Provide the [x, y] coordinate of the cell's center where the given text is located.  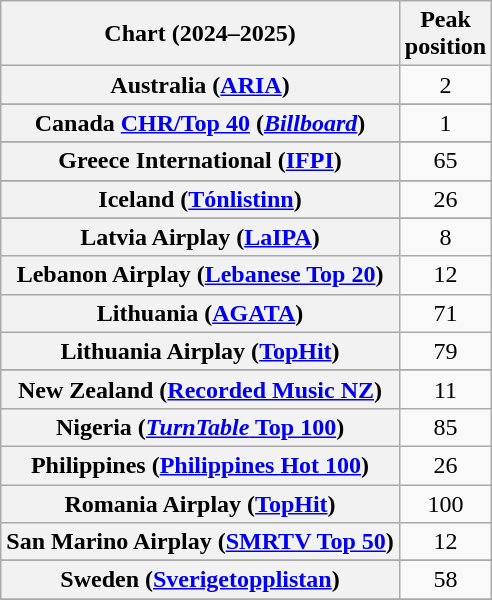
Greece International (IFPI) [200, 161]
Lithuania (AGATA) [200, 313]
San Marino Airplay (SMRTV Top 50) [200, 542]
Nigeria (TurnTable Top 100) [200, 427]
Philippines (Philippines Hot 100) [200, 465]
Lebanon Airplay (Lebanese Top 20) [200, 275]
Lithuania Airplay (TopHit) [200, 351]
58 [445, 580]
8 [445, 237]
65 [445, 161]
Peakposition [445, 34]
85 [445, 427]
Iceland (Tónlistinn) [200, 199]
100 [445, 503]
Romania Airplay (TopHit) [200, 503]
79 [445, 351]
Australia (ARIA) [200, 85]
2 [445, 85]
11 [445, 389]
Sweden (Sverigetopplistan) [200, 580]
1 [445, 123]
Latvia Airplay (LaIPA) [200, 237]
Canada CHR/Top 40 (Billboard) [200, 123]
71 [445, 313]
Chart (2024–2025) [200, 34]
New Zealand (Recorded Music NZ) [200, 389]
